Return the [X, Y] coordinate for the center point of the cell that contains the specified text.  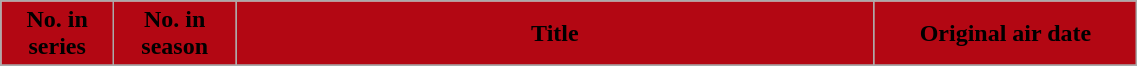
No. inseason [175, 34]
No. inseries [58, 34]
Title [555, 34]
Original air date [1006, 34]
